Extract the [x, y] coordinate from the center of the cell holding the provided text.  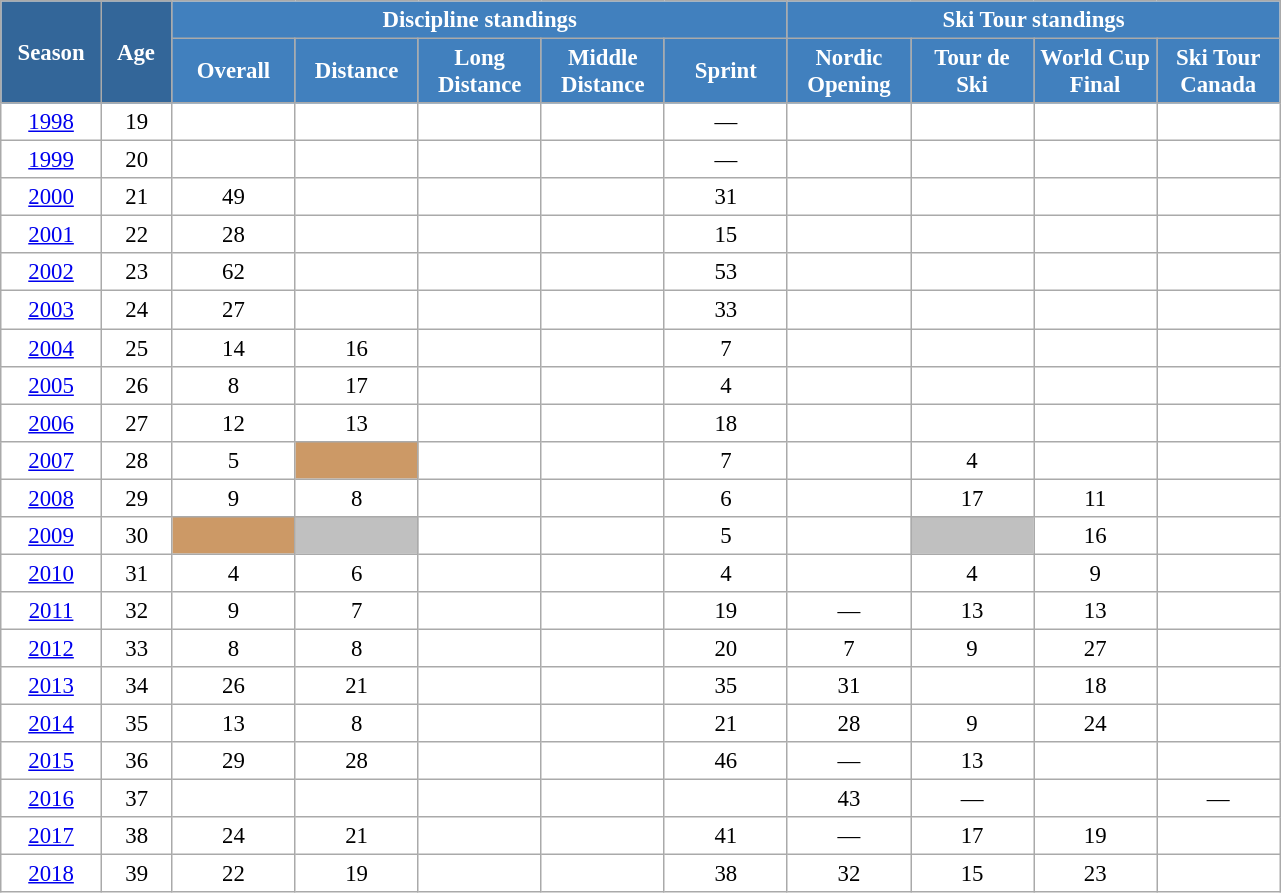
2017 [52, 836]
Tour deSki [972, 72]
2014 [52, 724]
NordicOpening [848, 72]
Season [52, 52]
2011 [52, 611]
2006 [52, 423]
53 [726, 273]
25 [136, 348]
2009 [52, 536]
1999 [52, 160]
2002 [52, 273]
2003 [52, 310]
Age [136, 52]
2015 [52, 761]
2000 [52, 197]
2018 [52, 874]
Discipline standings [480, 20]
2010 [52, 573]
2013 [52, 686]
46 [726, 761]
12 [234, 423]
49 [234, 197]
2004 [52, 348]
37 [136, 799]
14 [234, 348]
2008 [52, 498]
Ski Tour standings [1033, 20]
11 [1096, 498]
2001 [52, 235]
2005 [52, 385]
1998 [52, 122]
Sprint [726, 72]
Distance [356, 72]
62 [234, 273]
41 [726, 836]
Overall [234, 72]
34 [136, 686]
2007 [52, 460]
Ski TourCanada [1218, 72]
30 [136, 536]
39 [136, 874]
2016 [52, 799]
2012 [52, 648]
43 [848, 799]
36 [136, 761]
World CupFinal [1096, 72]
Long Distance [480, 72]
Middle Distance [602, 72]
